Locate the cell with the specified text and output its (X, Y) center coordinate. 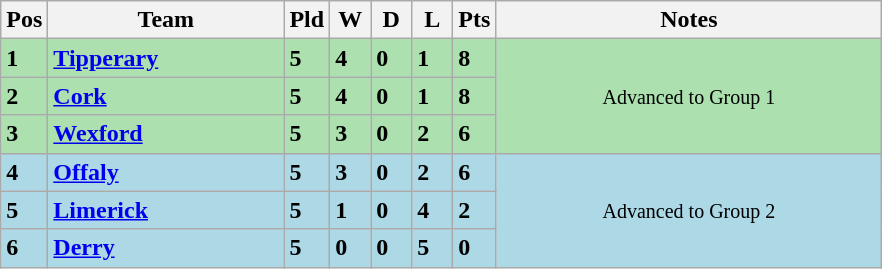
Advanced to Group 2 (689, 210)
Offaly (166, 172)
D (392, 20)
Cork (166, 96)
Team (166, 20)
Limerick (166, 210)
Tipperary (166, 58)
L (432, 20)
Pld (307, 20)
Derry (166, 248)
Pts (474, 20)
Pos (24, 20)
Wexford (166, 134)
Notes (689, 20)
Advanced to Group 1 (689, 96)
W (350, 20)
